Capture the cell that displays the provided text and extract its (X, Y) central coordinate. 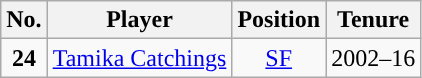
No. (24, 20)
Player (140, 20)
2002–16 (374, 58)
Tenure (374, 20)
Position (279, 20)
Tamika Catchings (140, 58)
24 (24, 58)
SF (279, 58)
